Return the [x, y] coordinate for the center point of the cell that contains the specified text.  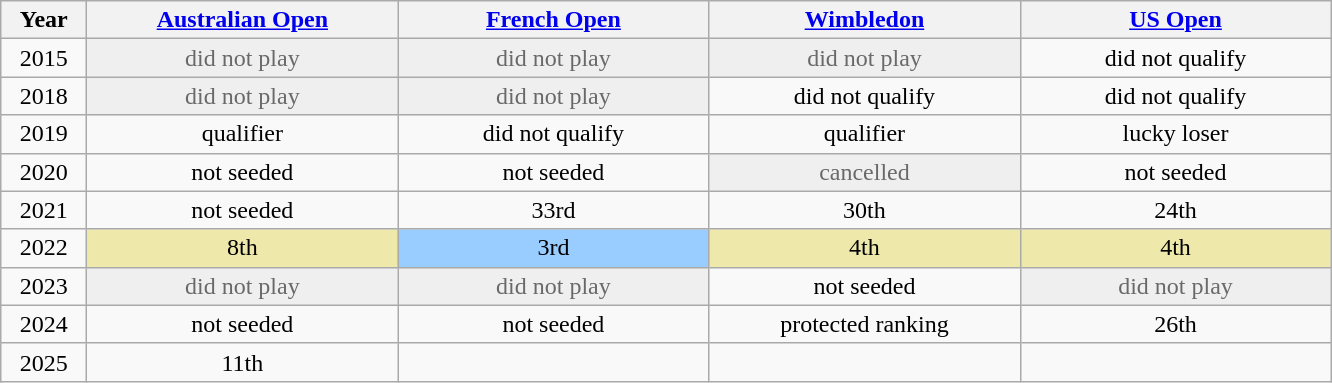
2023 [44, 286]
2022 [44, 248]
3rd [554, 248]
Australian Open [242, 20]
2021 [44, 210]
2015 [44, 58]
Year [44, 20]
2025 [44, 362]
cancelled [864, 172]
Wimbledon [864, 20]
French Open [554, 20]
8th [242, 248]
30th [864, 210]
US Open [1176, 20]
2019 [44, 134]
24th [1176, 210]
26th [1176, 324]
2020 [44, 172]
2018 [44, 96]
protected ranking [864, 324]
lucky loser [1176, 134]
2024 [44, 324]
33rd [554, 210]
11th [242, 362]
